Provide the [x, y] coordinate of the cell's center where the given text is located.  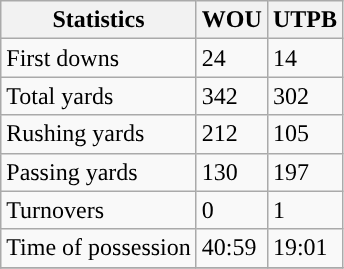
105 [304, 134]
130 [232, 172]
302 [304, 96]
197 [304, 172]
342 [232, 96]
212 [232, 134]
Passing yards [99, 172]
0 [232, 210]
14 [304, 58]
24 [232, 58]
40:59 [232, 248]
Time of possession [99, 248]
Turnovers [99, 210]
Rushing yards [99, 134]
Statistics [99, 20]
1 [304, 210]
WOU [232, 20]
Total yards [99, 96]
First downs [99, 58]
19:01 [304, 248]
UTPB [304, 20]
